Return the [X, Y] coordinate for the center point of the cell that contains the specified text.  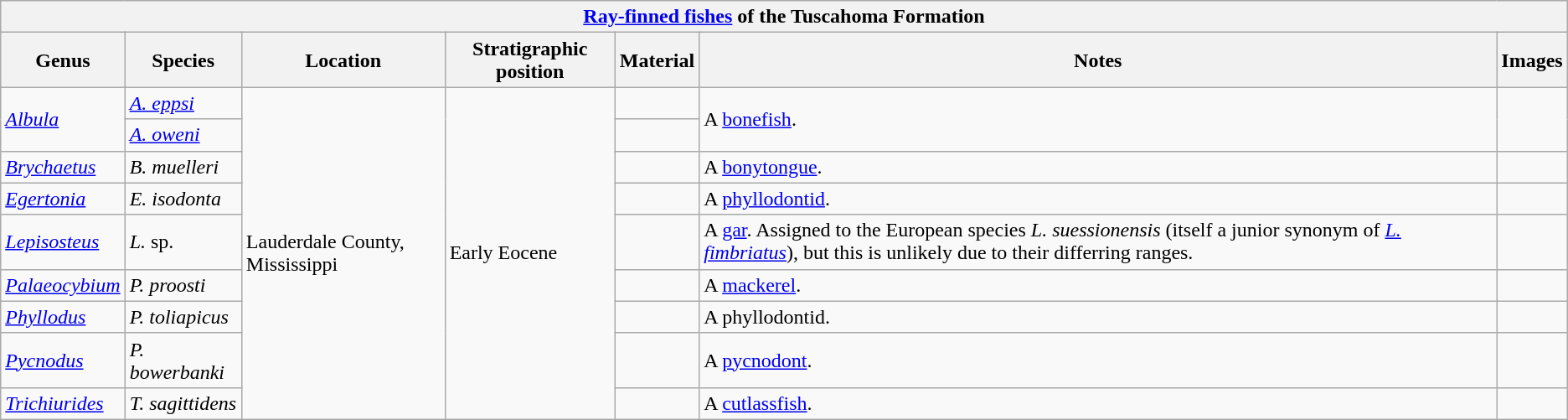
B. muelleri [183, 167]
Brychaetus [63, 167]
A bonefish. [1098, 119]
Egertonia [63, 199]
Stratigraphic position [529, 60]
Palaeocybium [63, 285]
A pycnodont. [1098, 360]
Genus [63, 60]
A. eppsi [183, 103]
P. toliapicus [183, 317]
Lepisosteus [63, 241]
P. proosti [183, 285]
A cutlassfish. [1098, 403]
A mackerel. [1098, 285]
Albula [63, 119]
Early Eocene [529, 253]
T. sagittidens [183, 403]
A. oweni [183, 135]
P. bowerbanki [183, 360]
Trichiurides [63, 403]
Phyllodus [63, 317]
E. isodonta [183, 199]
Lauderdale County, Mississippi [343, 253]
L. sp. [183, 241]
Material [657, 60]
Ray-finned fishes of the Tuscahoma Formation [784, 17]
Location [343, 60]
Notes [1098, 60]
Species [183, 60]
Pycnodus [63, 360]
Images [1532, 60]
A bonytongue. [1098, 167]
